Pinpoint the cell where the given text exists, returning its (x, y) midpoint coordinate. 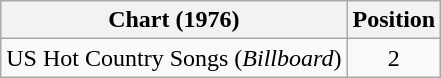
Position (394, 20)
Chart (1976) (174, 20)
US Hot Country Songs (Billboard) (174, 58)
2 (394, 58)
